Identify which cell holds the provided text, then report its [x, y] central coordinate. 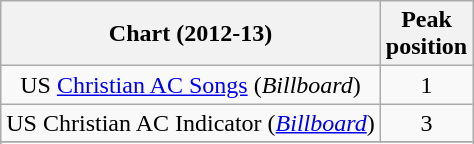
3 [426, 123]
Peak position [426, 34]
1 [426, 85]
US Christian AC Songs (Billboard) [191, 85]
US Christian AC Indicator (Billboard) [191, 123]
Chart (2012-13) [191, 34]
